Detect which cell encompasses the target text, then output its (X, Y) center coordinate. 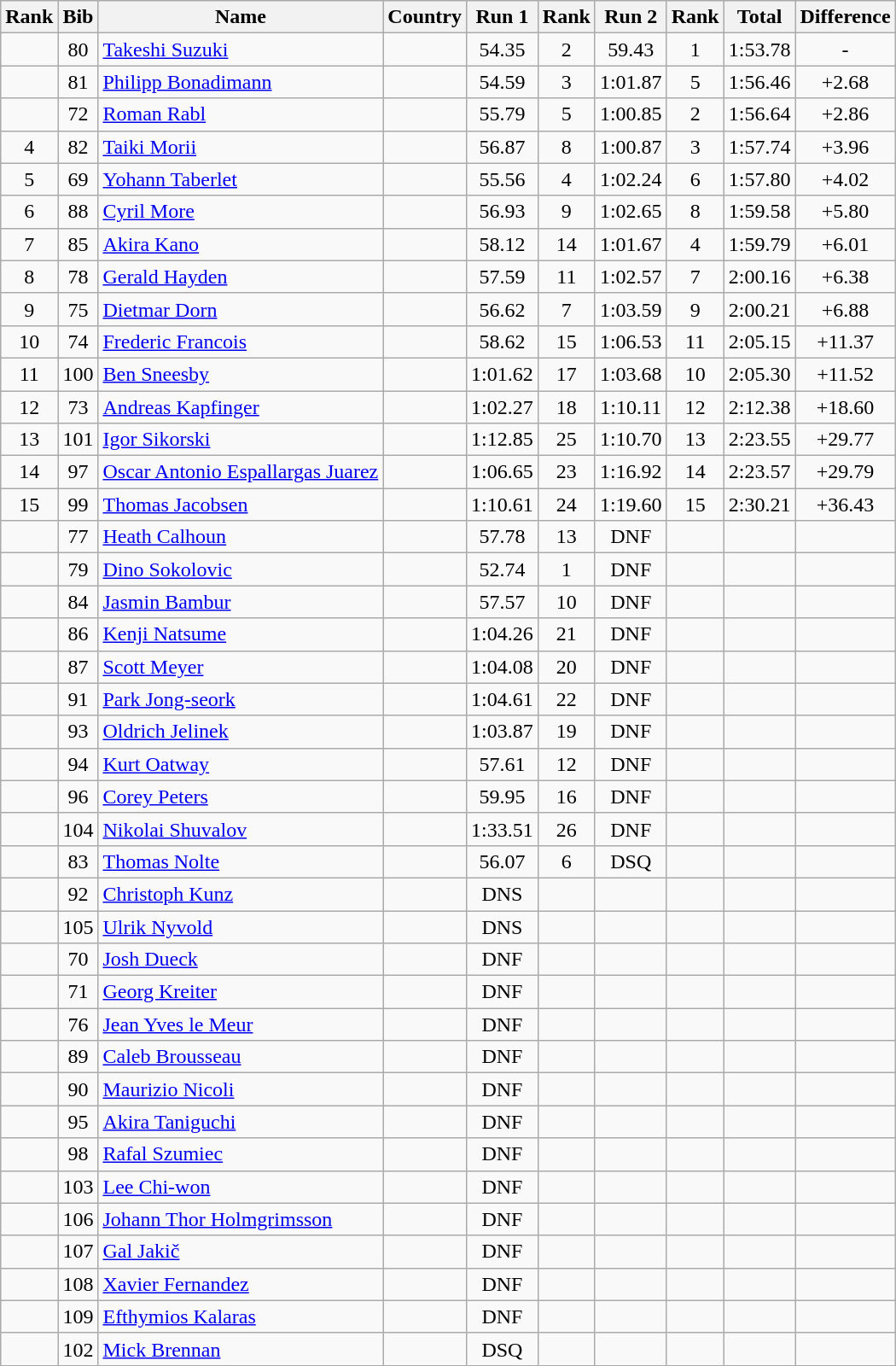
- (845, 50)
94 (79, 764)
Ben Sneesby (241, 374)
26 (567, 829)
109 (79, 1316)
Takeshi Suzuki (241, 50)
Caleb Brousseau (241, 1057)
Akira Taniguchi (241, 1122)
90 (79, 1089)
1:00.85 (631, 114)
1:57.74 (759, 147)
1:16.92 (631, 472)
Name (241, 17)
97 (79, 472)
95 (79, 1122)
24 (567, 505)
2:30.21 (759, 505)
1:53.78 (759, 50)
1:57.80 (759, 179)
1:06.65 (503, 472)
93 (79, 732)
2:23.55 (759, 440)
54.59 (503, 82)
101 (79, 440)
Total (759, 17)
74 (79, 341)
55.79 (503, 114)
1:03.87 (503, 732)
Jean Yves le Meur (241, 1024)
Run 2 (631, 17)
+6.01 (845, 244)
Difference (845, 17)
1:56.64 (759, 114)
+6.38 (845, 277)
+29.79 (845, 472)
58.62 (503, 341)
Johann Thor Holmgrimsson (241, 1219)
+29.77 (845, 440)
Bib (79, 17)
1:19.60 (631, 505)
1:02.24 (631, 179)
76 (79, 1024)
1:06.53 (631, 341)
69 (79, 179)
Oscar Antonio Espallargas Juarez (241, 472)
73 (79, 407)
52.74 (503, 569)
Josh Dueck (241, 960)
Cyril More (241, 212)
+11.37 (845, 341)
108 (79, 1284)
105 (79, 926)
Run 1 (503, 17)
71 (79, 992)
1:12.85 (503, 440)
83 (79, 861)
17 (567, 374)
25 (567, 440)
+2.68 (845, 82)
Philipp Bonadimann (241, 82)
100 (79, 374)
+3.96 (845, 147)
1:00.87 (631, 147)
80 (79, 50)
59.43 (631, 50)
+6.88 (845, 309)
2:00.21 (759, 309)
Kenji Natsume (241, 634)
99 (79, 505)
Jasmin Bambur (241, 602)
78 (79, 277)
Roman Rabl (241, 114)
Maurizio Nicoli (241, 1089)
Dietmar Dorn (241, 309)
+4.02 (845, 179)
Dino Sokolovic (241, 569)
86 (79, 634)
2:05.30 (759, 374)
19 (567, 732)
1:10.61 (503, 505)
79 (79, 569)
96 (79, 797)
1:02.57 (631, 277)
102 (79, 1349)
55.56 (503, 179)
82 (79, 147)
2:12.38 (759, 407)
56.93 (503, 212)
85 (79, 244)
Lee Chi-won (241, 1187)
57.59 (503, 277)
92 (79, 894)
98 (79, 1154)
+18.60 (845, 407)
+2.86 (845, 114)
56.62 (503, 309)
87 (79, 667)
104 (79, 829)
1:02.65 (631, 212)
Yohann Taberlet (241, 179)
70 (79, 960)
1:10.70 (631, 440)
23 (567, 472)
Akira Kano (241, 244)
Scott Meyer (241, 667)
Heath Calhoun (241, 537)
1:01.62 (503, 374)
Corey Peters (241, 797)
1:04.26 (503, 634)
1:02.27 (503, 407)
21 (567, 634)
Gerald Hayden (241, 277)
Park Jong-seork (241, 699)
72 (79, 114)
1:01.87 (631, 82)
Mick Brennan (241, 1349)
57.61 (503, 764)
Andreas Kapfinger (241, 407)
20 (567, 667)
58.12 (503, 244)
1:01.67 (631, 244)
107 (79, 1252)
Nikolai Shuvalov (241, 829)
Igor Sikorski (241, 440)
2:00.16 (759, 277)
1:03.59 (631, 309)
57.78 (503, 537)
103 (79, 1187)
Thomas Jacobsen (241, 505)
16 (567, 797)
22 (567, 699)
1:03.68 (631, 374)
Xavier Fernandez (241, 1284)
91 (79, 699)
75 (79, 309)
Oldrich Jelinek (241, 732)
1:56.46 (759, 82)
106 (79, 1219)
Taiki Morii (241, 147)
89 (79, 1057)
2:05.15 (759, 341)
Gal Jakič (241, 1252)
1:04.08 (503, 667)
56.87 (503, 147)
Georg Kreiter (241, 992)
81 (79, 82)
Kurt Oatway (241, 764)
84 (79, 602)
Country (425, 17)
Ulrik Nyvold (241, 926)
18 (567, 407)
2:23.57 (759, 472)
1:59.58 (759, 212)
88 (79, 212)
56.07 (503, 861)
+5.80 (845, 212)
1:59.79 (759, 244)
Rafal Szumiec (241, 1154)
Frederic Francois (241, 341)
Efthymios Kalaras (241, 1316)
77 (79, 537)
59.95 (503, 797)
54.35 (503, 50)
+36.43 (845, 505)
1:10.11 (631, 407)
Christoph Kunz (241, 894)
57.57 (503, 602)
1:33.51 (503, 829)
Thomas Nolte (241, 861)
+11.52 (845, 374)
1:04.61 (503, 699)
